Scan for the cell matching the given text and deliver its (x, y) coordinate at center. 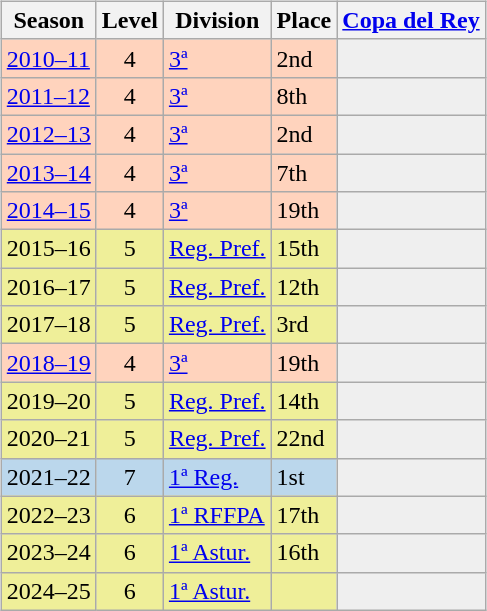
2017–18 (48, 325)
2023–24 (48, 553)
2024–25 (48, 591)
12th (304, 287)
2019–20 (48, 401)
22nd (304, 439)
7 (130, 477)
2015–16 (48, 249)
2021–22 (48, 477)
Season (48, 20)
1st (304, 477)
3rd (304, 325)
17th (304, 515)
Place (304, 20)
Copa del Rey (411, 20)
7th (304, 173)
8th (304, 96)
2020–21 (48, 439)
2011–12 (48, 96)
Level (130, 20)
2014–15 (48, 211)
2010–11 (48, 58)
Division (217, 20)
1ª Reg. (217, 477)
2012–13 (48, 134)
2013–14 (48, 173)
2016–17 (48, 287)
2018–19 (48, 363)
2022–23 (48, 515)
16th (304, 553)
1ª RFFPA (217, 515)
14th (304, 401)
15th (304, 249)
